Return [x, y] of the center of cell containing provided text 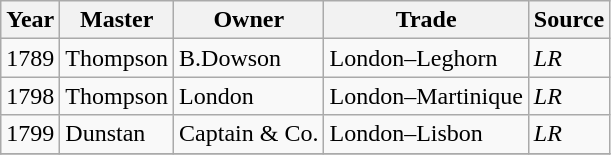
1799 [30, 134]
B.Dowson [249, 58]
London–Lisbon [426, 134]
1798 [30, 96]
Master [117, 20]
1789 [30, 58]
Owner [249, 20]
Source [568, 20]
Year [30, 20]
Dunstan [117, 134]
London [249, 96]
Captain & Co. [249, 134]
London–Martinique [426, 96]
Trade [426, 20]
London–Leghorn [426, 58]
